Extract the [X, Y] coordinate from the center of the cell holding the provided text.  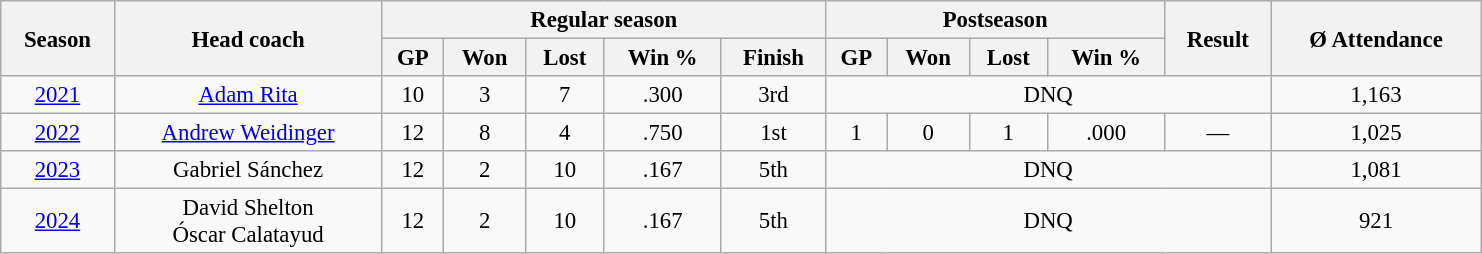
921 [1376, 222]
4 [565, 133]
1,163 [1376, 95]
Adam Rita [248, 95]
David SheltonÓscar Calatayud [248, 222]
3rd [773, 95]
2021 [58, 95]
Ø Attendance [1376, 38]
Gabriel Sánchez [248, 170]
7 [565, 95]
0 [928, 133]
Result [1218, 38]
2024 [58, 222]
Season [58, 38]
Head coach [248, 38]
1st [773, 133]
2023 [58, 170]
8 [485, 133]
Postseason [996, 20]
3 [485, 95]
.000 [1106, 133]
Finish [773, 58]
2022 [58, 133]
Regular season [604, 20]
— [1218, 133]
.750 [662, 133]
.300 [662, 95]
1,081 [1376, 170]
Andrew Weidinger [248, 133]
1,025 [1376, 133]
